For the text-containing cell, return its midpoint in (x, y) coordinate format. 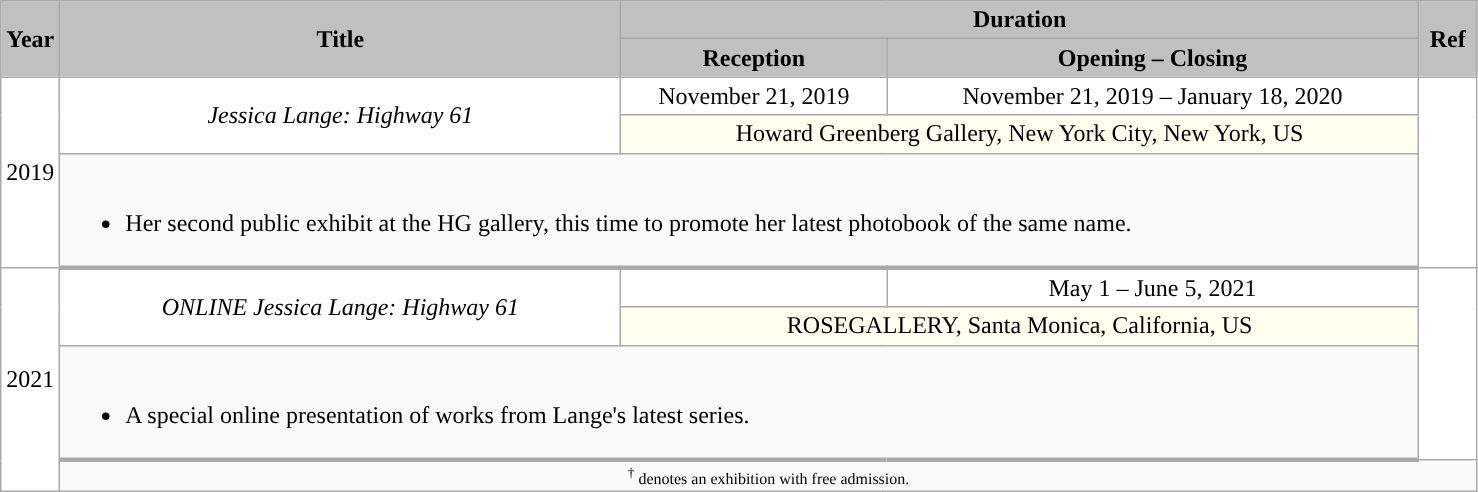
November 21, 2019 – January 18, 2020 (1153, 96)
2019 (30, 172)
† denotes an exhibition with free admission. (769, 476)
Reception (754, 58)
A special online presentation of works from Lange's latest series. (739, 402)
ONLINE Jessica Lange: Highway 61 (340, 307)
Her second public exhibit at the HG gallery, this time to promote her latest photobook of the same name. (739, 210)
2021 (30, 380)
Opening – Closing (1153, 58)
ROSEGALLERY, Santa Monica, California, US (1020, 326)
Duration (1020, 20)
Title (340, 39)
Year (30, 39)
Howard Greenberg Gallery, New York City, New York, US (1020, 134)
November 21, 2019 (754, 96)
Jessica Lange: Highway 61 (340, 115)
May 1 – June 5, 2021 (1153, 288)
Ref (1448, 39)
